Determine the [X, Y] coordinate at the center of the cell enclosing the given text.  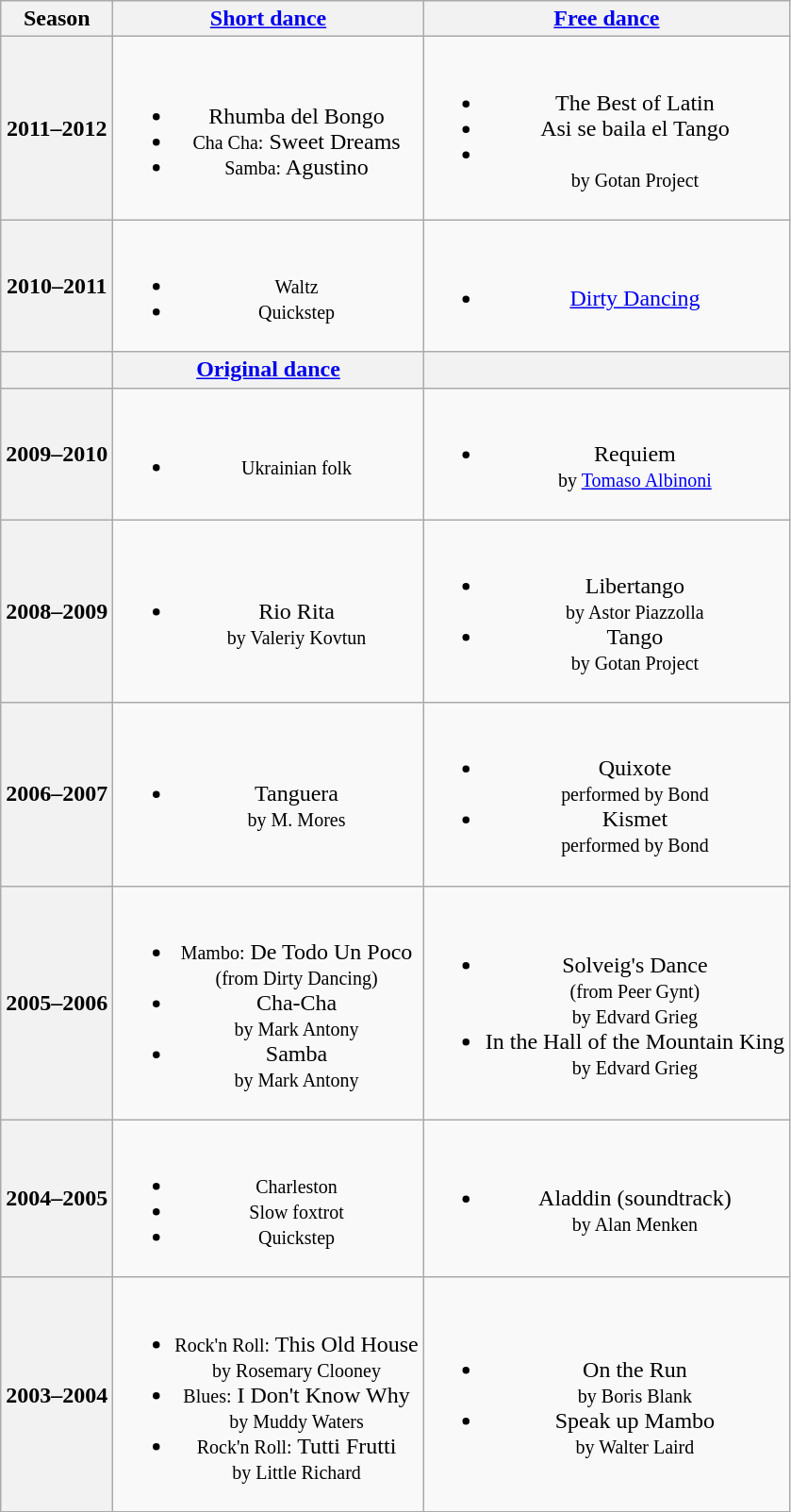
WaltzQuickstep [268, 286]
2004–2005 [57, 1198]
Quixote performed by Bond Kismet performed by Bond [606, 794]
Solveig's Dance (from Peer Gynt) by Edvard Grieg In the Hall of the Mountain King by Edvard Grieg [606, 1003]
2006–2007 [57, 794]
CharlestonSlow foxtrotQuickstep [268, 1198]
Short dance [268, 19]
2009–2010 [57, 454]
Mambo: De Todo Un Poco (from Dirty Dancing) Cha-Cha by Mark Antony Samba by Mark Antony [268, 1003]
Rock'n Roll: This Old House by Rosemary Clooney Blues: I Don't Know Why by Muddy Waters Rock'n Roll: Tutti Frutti by Little Richard [268, 1394]
2003–2004 [57, 1394]
Season [57, 19]
Ukrainian folk [268, 454]
On the Run by Boris Blank Speak up Mambo by Walter Laird [606, 1394]
Rhumba del BongoCha Cha: Sweet DreamsSamba: Agustino [268, 128]
Libertango by Astor Piazzolla Tango by Gotan Project [606, 611]
2008–2009 [57, 611]
Aladdin (soundtrack) by Alan Menken [606, 1198]
2005–2006 [57, 1003]
Original dance [268, 370]
Requiem by Tomaso Albinoni [606, 454]
Dirty Dancing [606, 286]
2010–2011 [57, 286]
The Best of LatinAsi se baila el Tango by Gotan Project [606, 128]
Rio Rita by Valeriy Kovtun [268, 611]
Tanguera by M. Mores [268, 794]
2011–2012 [57, 128]
Free dance [606, 19]
